For the text-containing cell, return its midpoint in (X, Y) coordinate format. 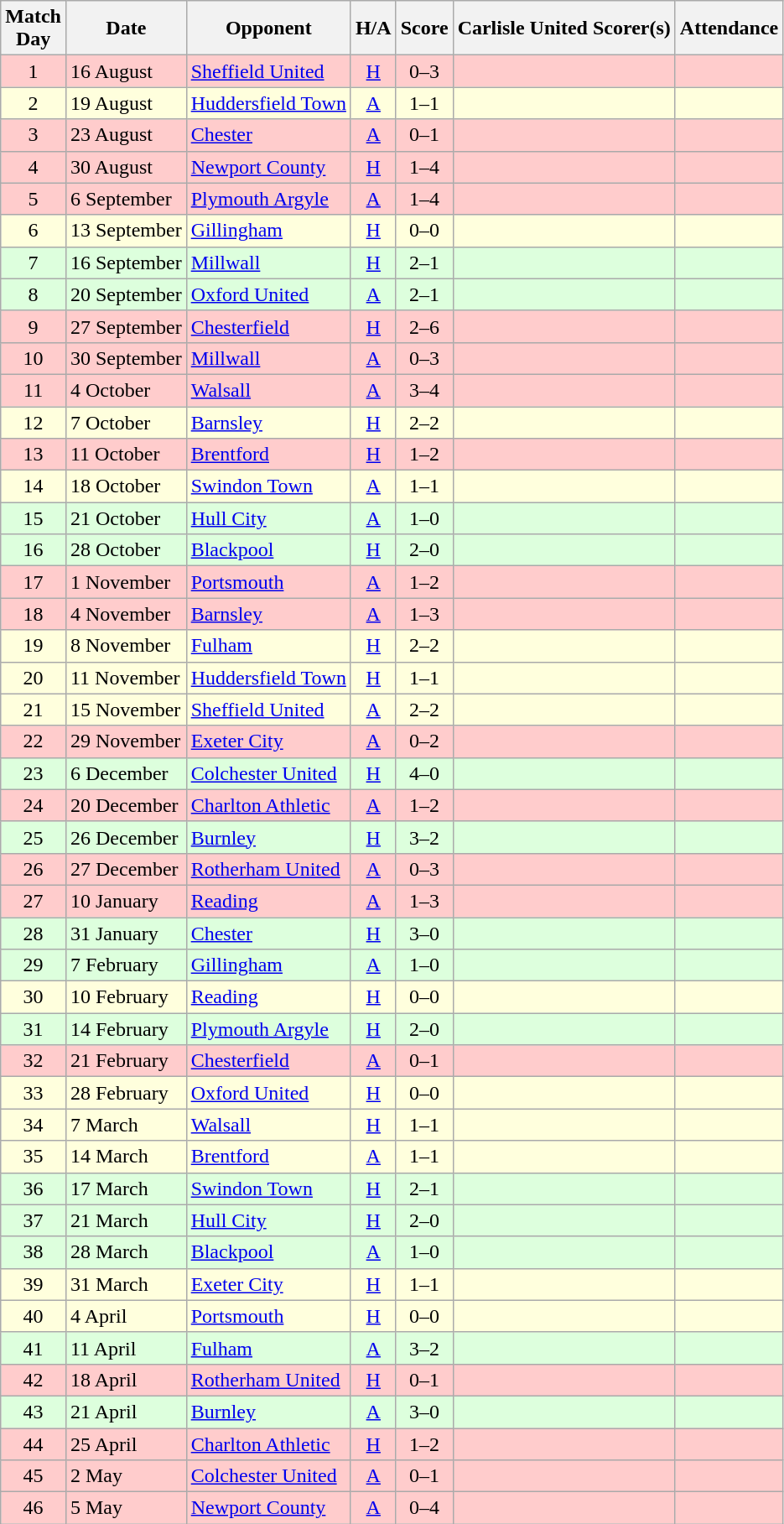
11 October (126, 455)
31 (34, 1029)
4 November (126, 614)
4 April (126, 1316)
45 (34, 1476)
23 August (126, 135)
17 March (126, 1189)
0–4 (424, 1508)
Attendance (729, 29)
21 April (126, 1412)
4–0 (424, 773)
27 (34, 901)
1 November (126, 582)
26 December (126, 837)
7 February (126, 965)
4 October (126, 390)
Date (126, 29)
17 (34, 582)
41 (34, 1348)
21 February (126, 1061)
0–2 (424, 741)
21 October (126, 518)
34 (34, 1125)
13 September (126, 231)
6 (34, 231)
12 (34, 422)
9 (34, 326)
18 October (126, 486)
11 April (126, 1348)
1 (34, 71)
3–4 (424, 390)
46 (34, 1508)
Opponent (268, 29)
24 (34, 805)
32 (34, 1061)
10 (34, 358)
23 (34, 773)
16 September (126, 263)
28 February (126, 1093)
27 December (126, 869)
3 (34, 135)
14 February (126, 1029)
6 December (126, 773)
Score (424, 29)
43 (34, 1412)
19 August (126, 103)
28 October (126, 550)
39 (34, 1284)
31 January (126, 934)
Carlisle United Scorer(s) (563, 29)
7 (34, 263)
Match Day (34, 29)
40 (34, 1316)
11 (34, 390)
29 November (126, 741)
10 February (126, 997)
15 (34, 518)
28 March (126, 1252)
30 September (126, 358)
38 (34, 1252)
14 (34, 486)
20 December (126, 805)
21 (34, 710)
31 March (126, 1284)
27 September (126, 326)
26 (34, 869)
28 (34, 934)
25 April (126, 1443)
25 (34, 837)
18 (34, 614)
7 October (126, 422)
20 September (126, 294)
5 May (126, 1508)
5 (34, 199)
11 November (126, 678)
6 September (126, 199)
21 March (126, 1220)
16 (34, 550)
44 (34, 1443)
4 (34, 167)
15 November (126, 710)
8 November (126, 646)
42 (34, 1380)
37 (34, 1220)
14 March (126, 1157)
29 (34, 965)
33 (34, 1093)
30 (34, 997)
22 (34, 741)
H/A (373, 29)
19 (34, 646)
30 August (126, 167)
35 (34, 1157)
16 August (126, 71)
7 March (126, 1125)
2–6 (424, 326)
2 May (126, 1476)
20 (34, 678)
36 (34, 1189)
18 April (126, 1380)
8 (34, 294)
10 January (126, 901)
13 (34, 455)
2 (34, 103)
